Detect which cell encompasses the target text, then output its [X, Y] center coordinate. 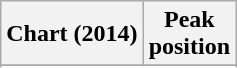
Peakposition [189, 34]
Chart (2014) [72, 34]
